Extract the [x, y] coordinate from the center of the cell holding the provided text.  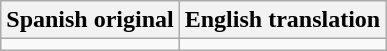
English translation [282, 20]
Spanish original [90, 20]
